Find where the given text appears and provide that cell's center as (x, y) coordinate. 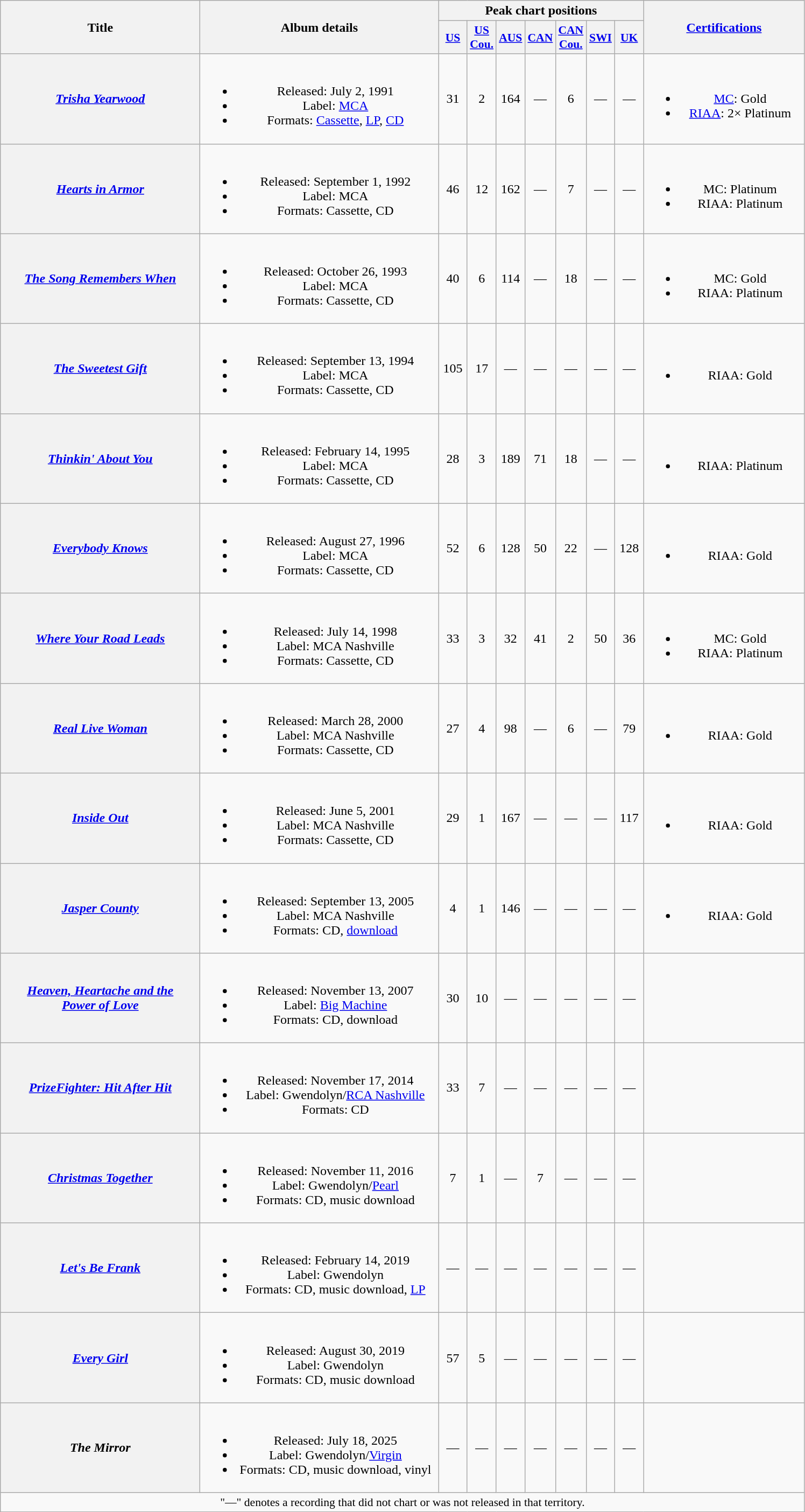
189 (510, 459)
167 (510, 818)
32 (510, 638)
The Song Remembers When (100, 279)
30 (453, 998)
Released: July 14, 1998Label: MCA NashvilleFormats: Cassette, CD (320, 638)
10 (482, 998)
Released: November 11, 2016Label: Gwendolyn/PearlFormats: CD, music download (320, 1178)
Album details (320, 27)
CANCou. (570, 38)
Inside Out (100, 818)
Released: August 27, 1996Label: MCAFormats: Cassette, CD (320, 548)
MC: GoldRIAA: 2× Platinum (724, 99)
Christmas Together (100, 1178)
Released: November 13, 2007Label: Big MachineFormats: CD, download (320, 998)
USCou. (482, 38)
146 (510, 909)
Released: March 28, 2000Label: MCA NashvilleFormats: Cassette, CD (320, 728)
117 (630, 818)
31 (453, 99)
17 (482, 368)
Title (100, 27)
UK (630, 38)
40 (453, 279)
22 (570, 548)
Trisha Yearwood (100, 99)
105 (453, 368)
"—" denotes a recording that did not chart or was not released in that territory. (402, 1502)
12 (482, 188)
Let's Be Frank (100, 1268)
RIAA: Platinum (724, 459)
71 (540, 459)
162 (510, 188)
Certifications (724, 27)
46 (453, 188)
Released: August 30, 2019Label: GwendolynFormats: CD, music download (320, 1358)
PrizeFighter: Hit After Hit (100, 1088)
Released: October 26, 1993Label: MCAFormats: Cassette, CD (320, 279)
Every Girl (100, 1358)
114 (510, 279)
Real Live Woman (100, 728)
52 (453, 548)
SWI (601, 38)
MC: PlatinumRIAA: Platinum (724, 188)
164 (510, 99)
AUS (510, 38)
US (453, 38)
57 (453, 1358)
27 (453, 728)
The Sweetest Gift (100, 368)
Released: July 18, 2025Label: Gwendolyn/VirginFormats: CD, music download, vinyl (320, 1448)
Where Your Road Leads (100, 638)
41 (540, 638)
Hearts in Armor (100, 188)
Released: February 14, 1995Label: MCAFormats: Cassette, CD (320, 459)
28 (453, 459)
79 (630, 728)
Thinkin' About You (100, 459)
Peak chart positions (541, 11)
Released: November 17, 2014Label: Gwendolyn/RCA NashvilleFormats: CD (320, 1088)
The Mirror (100, 1448)
Released: July 2, 1991Label: MCAFormats: Cassette, LP, CD (320, 99)
Everybody Knows (100, 548)
5 (482, 1358)
36 (630, 638)
Released: February 14, 2019Label: GwendolynFormats: CD, music download, LP (320, 1268)
Released: September 13, 1994Label: MCAFormats: Cassette, CD (320, 368)
98 (510, 728)
29 (453, 818)
Heaven, Heartache and thePower of Love (100, 998)
Released: September 13, 2005Label: MCA NashvilleFormats: CD, download (320, 909)
CAN (540, 38)
Released: June 5, 2001Label: MCA NashvilleFormats: Cassette, CD (320, 818)
Released: September 1, 1992Label: MCAFormats: Cassette, CD (320, 188)
Jasper County (100, 909)
